Output the (X, Y) coordinate of the center of the cell containing the given text.  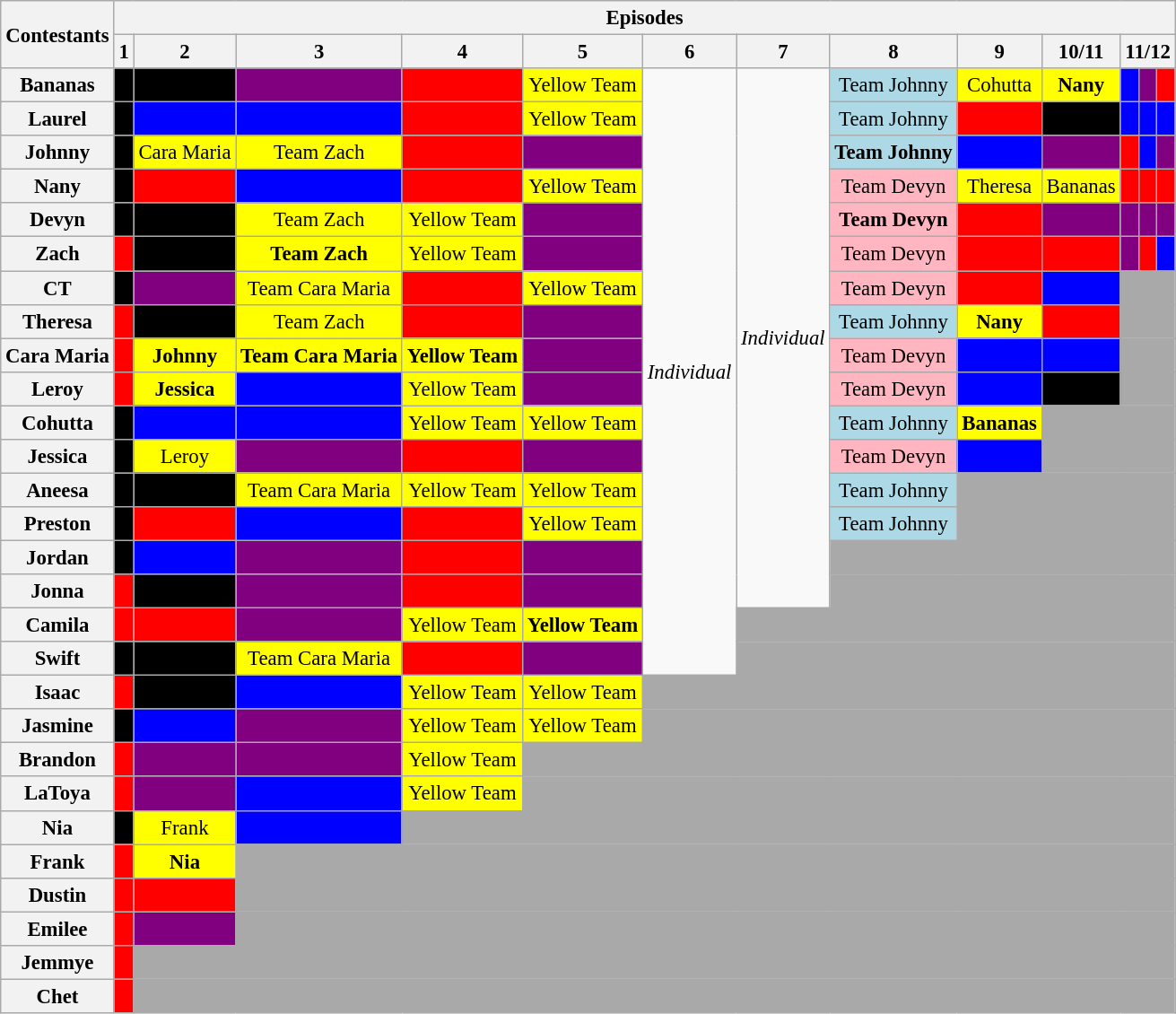
2 (185, 52)
3 (319, 52)
Jonna (57, 591)
Jasmine (57, 726)
CT (57, 288)
Aneesa (57, 490)
Episodes (644, 18)
Zach (57, 254)
Isaac (57, 693)
Laurel (57, 119)
Brandon (57, 760)
9 (999, 52)
Camila (57, 625)
8 (893, 52)
7 (783, 52)
6 (689, 52)
1 (124, 52)
10/11 (1081, 52)
Preston (57, 524)
Chet (57, 996)
Dustin (57, 895)
Jemmye (57, 963)
Swift (57, 659)
11/12 (1148, 52)
4 (462, 52)
5 (582, 52)
Devyn (57, 220)
Contestants (57, 34)
Emilee (57, 929)
Jordan (57, 557)
LaToya (57, 794)
